Return the (x, y) coordinate for the center point of the cell that contains the specified text.  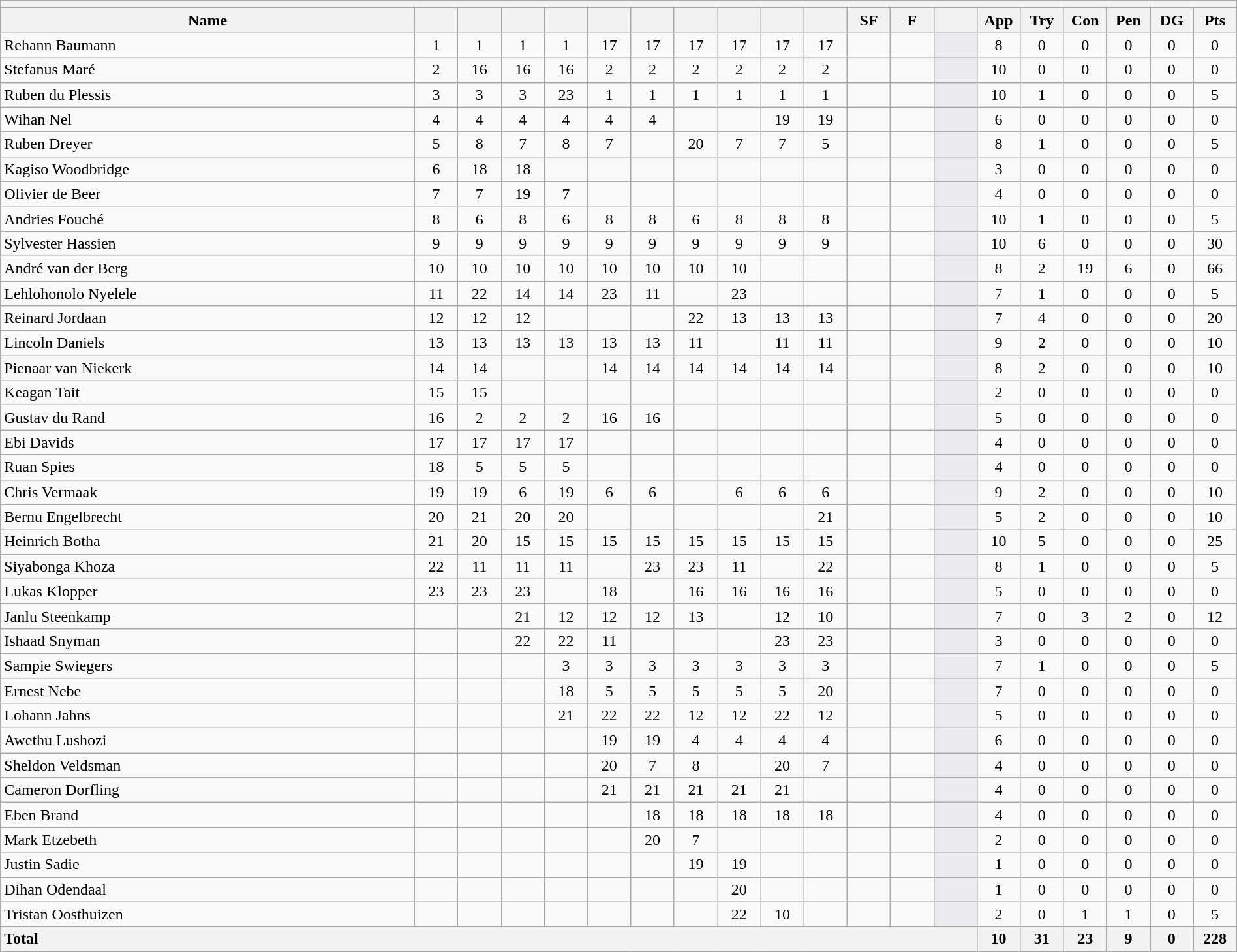
Justin Sadie (207, 865)
App (998, 20)
André van der Berg (207, 268)
Bernu Engelbrecht (207, 517)
Janlu Steenkamp (207, 616)
Pienaar van Niekerk (207, 368)
Sampie Swiegers (207, 666)
Siyabonga Khoza (207, 566)
DG (1172, 20)
F (912, 20)
Name (207, 20)
Try (1042, 20)
Ernest Nebe (207, 691)
Ishaad Snyman (207, 641)
Ruben du Plessis (207, 95)
Dihan Odendaal (207, 889)
Ruben Dreyer (207, 144)
Andries Fouché (207, 219)
Cameron Dorfling (207, 790)
Gustav du Rand (207, 418)
Sheldon Veldsman (207, 765)
Lohann Jahns (207, 716)
Mark Etzebeth (207, 840)
25 (1215, 542)
Wihan Nel (207, 119)
Tristan Oosthuizen (207, 914)
SF (868, 20)
Pen (1128, 20)
Keagan Tait (207, 393)
Olivier de Beer (207, 194)
228 (1215, 939)
Lukas Klopper (207, 591)
Pts (1215, 20)
Ruan Spies (207, 467)
Reinard Jordaan (207, 318)
Lincoln Daniels (207, 343)
Total (489, 939)
Stefanus Maré (207, 70)
Eben Brand (207, 815)
Heinrich Botha (207, 542)
Rehann Baumann (207, 45)
Sylvester Hassien (207, 243)
Con (1085, 20)
66 (1215, 268)
Lehlohonolo Nyelele (207, 293)
30 (1215, 243)
Kagiso Woodbridge (207, 169)
Awethu Lushozi (207, 741)
Ebi Davids (207, 442)
31 (1042, 939)
Chris Vermaak (207, 492)
